Determine the (x, y) coordinate at the center of the cell enclosing the given text.  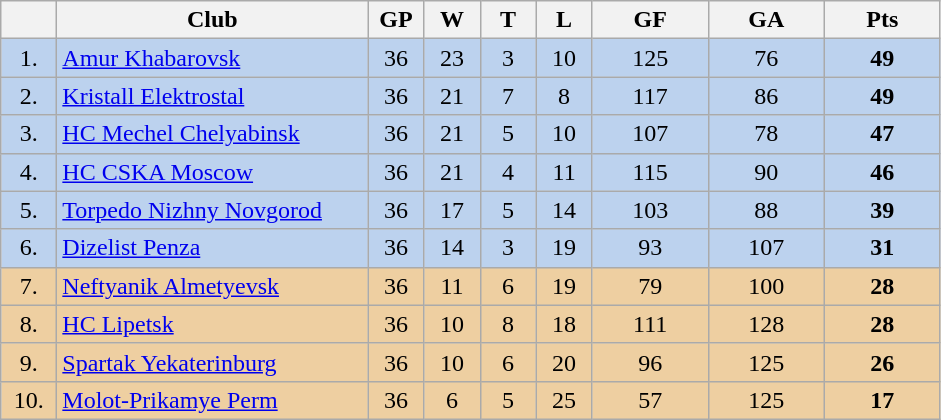
9. (29, 362)
93 (650, 248)
103 (650, 210)
39 (882, 210)
79 (650, 286)
Kristall Elektrostal (212, 96)
90 (766, 172)
57 (650, 400)
31 (882, 248)
1. (29, 58)
46 (882, 172)
6. (29, 248)
Amur Khabarovsk (212, 58)
18 (564, 324)
GF (650, 20)
4. (29, 172)
100 (766, 286)
4 (508, 172)
GP (396, 20)
76 (766, 58)
7 (508, 96)
HC Lipetsk (212, 324)
78 (766, 134)
115 (650, 172)
25 (564, 400)
26 (882, 362)
20 (564, 362)
8. (29, 324)
3. (29, 134)
88 (766, 210)
Torpedo Nizhny Novgorod (212, 210)
L (564, 20)
Pts (882, 20)
86 (766, 96)
Club (212, 20)
10. (29, 400)
HC CSKA Moscow (212, 172)
7. (29, 286)
Neftyanik Almetyevsk (212, 286)
W (452, 20)
96 (650, 362)
23 (452, 58)
HC Mechel Chelyabinsk (212, 134)
2. (29, 96)
117 (650, 96)
Molot-Prikamye Perm (212, 400)
Spartak Yekaterinburg (212, 362)
T (508, 20)
111 (650, 324)
47 (882, 134)
5. (29, 210)
Dizelist Penza (212, 248)
128 (766, 324)
GA (766, 20)
